Return [x, y] of the center of cell containing provided text 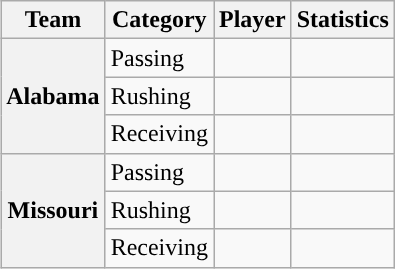
Team [53, 20]
Player [253, 20]
Alabama [53, 96]
Category [159, 20]
Missouri [53, 210]
Statistics [342, 20]
